Provide the (x, y) coordinate of the cell's center where the given text is located.  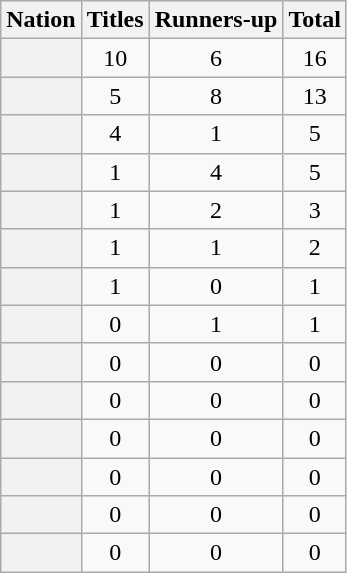
6 (216, 58)
13 (315, 96)
16 (315, 58)
8 (216, 96)
Nation (41, 20)
Total (315, 20)
Runners-up (216, 20)
3 (315, 210)
Titles (115, 20)
10 (115, 58)
